Return [X, Y] of the center of cell containing provided text 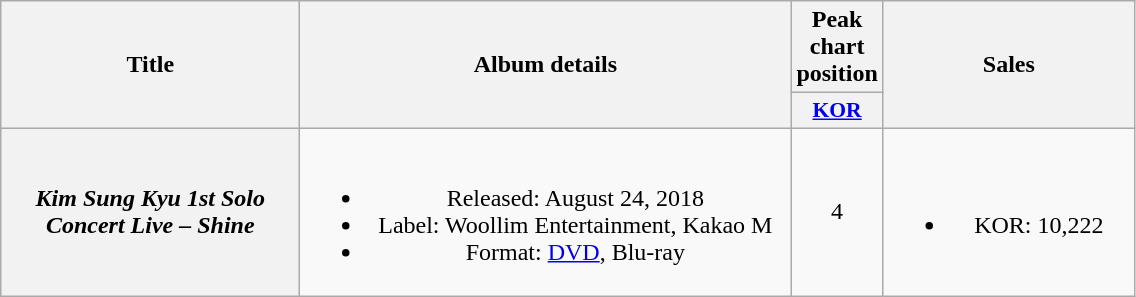
Album details [546, 65]
Title [150, 65]
KOR [837, 111]
4 [837, 212]
Released: August 24, 2018Label: Woollim Entertainment, Kakao MFormat: DVD, Blu-ray [546, 212]
Peak chart position [837, 47]
Kim Sung Kyu 1st Solo Concert Live – Shine [150, 212]
Sales [1008, 65]
KOR: 10,222 [1008, 212]
